Determine the [x, y] coordinate at the center of the cell enclosing the given text.  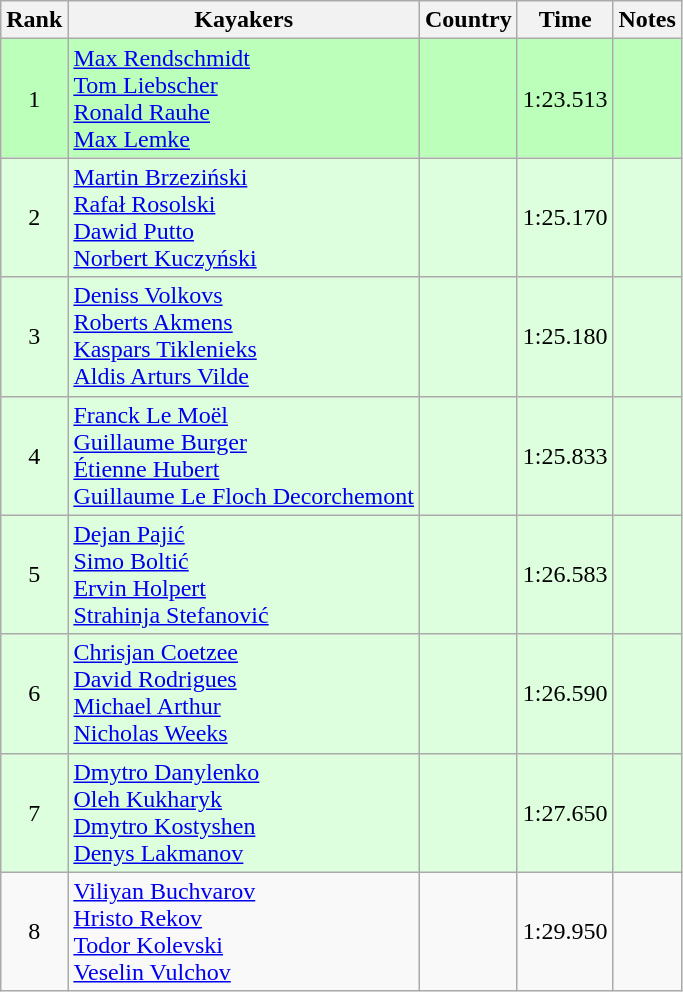
1:26.590 [565, 694]
1:26.583 [565, 574]
1:25.170 [565, 218]
8 [34, 932]
Chrisjan CoetzeeDavid RodriguesMichael ArthurNicholas Weeks [244, 694]
5 [34, 574]
1:27.650 [565, 812]
1 [34, 98]
Rank [34, 20]
6 [34, 694]
3 [34, 336]
1:25.180 [565, 336]
Time [565, 20]
1:25.833 [565, 456]
7 [34, 812]
Dejan PajićSimo BoltićErvin HolpertStrahinja Stefanović [244, 574]
Notes [647, 20]
4 [34, 456]
Martin BrzezińskiRafał RosolskiDawid PuttoNorbert Kuczyński [244, 218]
2 [34, 218]
Kayakers [244, 20]
1:23.513 [565, 98]
Max RendschmidtTom LiebscherRonald RauheMax Lemke [244, 98]
Dmytro DanylenkoOleh KukharykDmytro KostyshenDenys Lakmanov [244, 812]
Deniss VolkovsRoberts AkmensKaspars TiklenieksAldis Arturs Vilde [244, 336]
1:29.950 [565, 932]
Franck Le MoëlGuillaume BurgerÉtienne HubertGuillaume Le Floch Decorchemont [244, 456]
Viliyan BuchvarovHristo RekovTodor KolevskiVeselin Vulchov [244, 932]
Country [468, 20]
